Return (X, Y) of the center of cell containing provided text 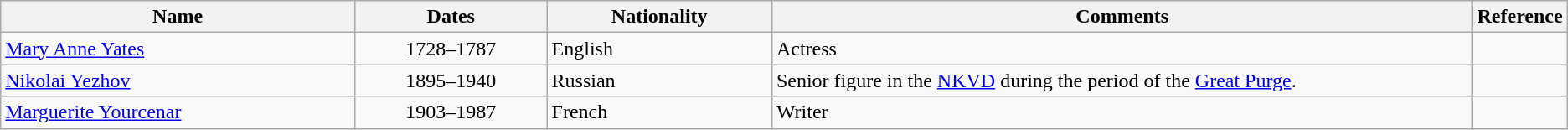
Name (178, 17)
Nikolai Yezhov (178, 81)
Marguerite Yourcenar (178, 112)
1895–1940 (451, 81)
English (659, 49)
Mary Anne Yates (178, 49)
Nationality (659, 17)
French (659, 112)
Dates (451, 17)
1728–1787 (451, 49)
Senior figure in the NKVD during the period of the Great Purge. (1122, 81)
Actress (1122, 49)
Writer (1122, 112)
1903–1987 (451, 112)
Comments (1122, 17)
Reference (1519, 17)
Russian (659, 81)
